Return [x, y] of the center of cell containing provided text 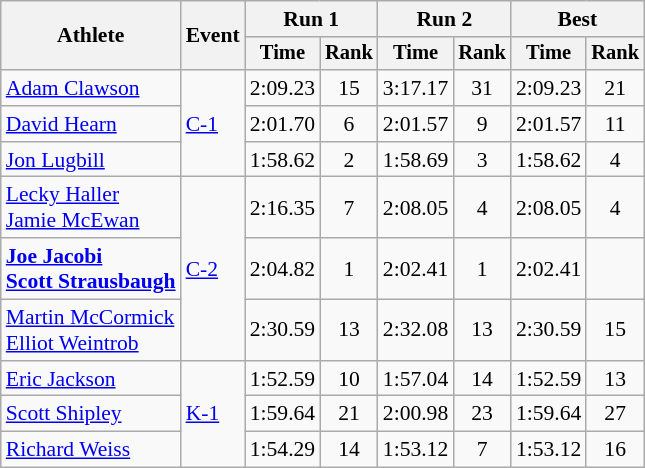
1:57.04 [416, 379]
2:01.70 [282, 124]
2:04.82 [282, 268]
Adam Clawson [91, 88]
1:58.69 [416, 160]
3 [482, 160]
Best [578, 19]
2:00.98 [416, 414]
31 [482, 88]
Eric Jackson [91, 379]
2:16.35 [282, 208]
Run 2 [444, 19]
6 [349, 124]
K-1 [213, 414]
Martin McCormickElliot Weintrob [91, 330]
23 [482, 414]
16 [615, 450]
3:17.17 [416, 88]
1:54.29 [282, 450]
Scott Shipley [91, 414]
Lecky HallerJamie McEwan [91, 208]
Athlete [91, 36]
2:32.08 [416, 330]
Richard Weiss [91, 450]
27 [615, 414]
David Hearn [91, 124]
9 [482, 124]
10 [349, 379]
Run 1 [312, 19]
Joe JacobiScott Strausbaugh [91, 268]
Jon Lugbill [91, 160]
Event [213, 36]
C-2 [213, 268]
11 [615, 124]
2 [349, 160]
C-1 [213, 124]
